Output the [X, Y] coordinate of the center of the cell containing the given text.  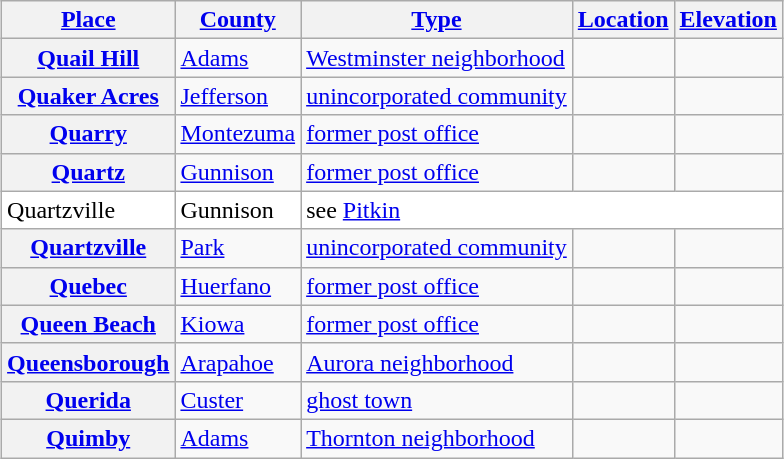
Elevation [728, 20]
Huerfano [238, 286]
Arapahoe [238, 362]
Queensborough [88, 362]
Place [88, 20]
Westminster neighborhood [437, 58]
Aurora neighborhood [437, 362]
Quail Hill [88, 58]
Type [437, 20]
Querida [88, 400]
Custer [238, 400]
see Pitkin [542, 210]
Quarry [88, 134]
Location [623, 20]
Montezuma [238, 134]
Kiowa [238, 324]
Quebec [88, 286]
Queen Beach [88, 324]
Jefferson [238, 96]
Park [238, 248]
Thornton neighborhood [437, 438]
County [238, 20]
ghost town [437, 400]
Quaker Acres [88, 96]
Quimby [88, 438]
Quartz [88, 172]
